Output the (x, y) coordinate of the center of the cell containing the given text.  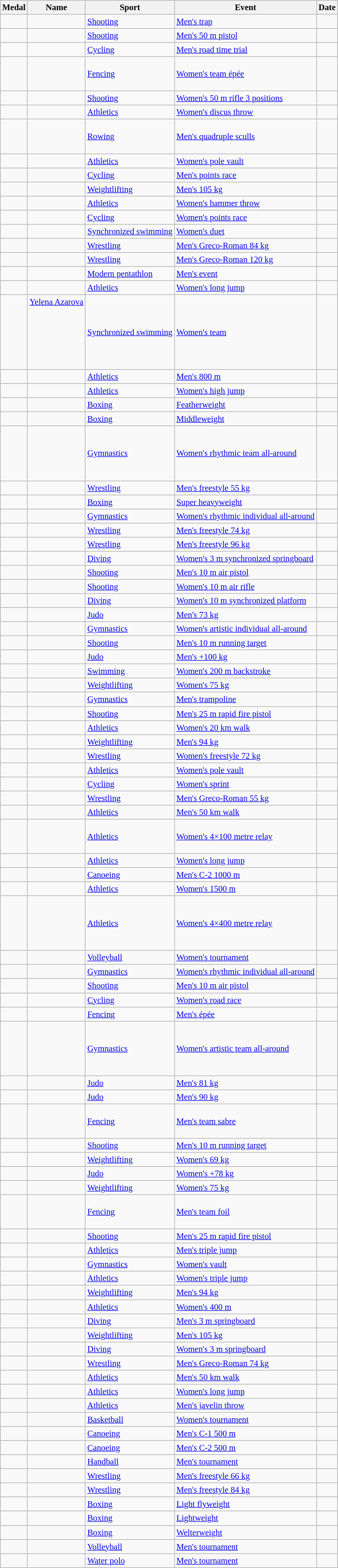
Men's +100 kg (246, 657)
Medal (14, 8)
Women's artistic individual all-around (246, 629)
Men's trampoline (246, 699)
Women's freestyle 72 kg (246, 756)
Men's 81 kg (246, 1083)
Women's team (246, 332)
Women's 10 m synchronized platform (246, 601)
Sport (130, 8)
Women's 3 m springboard (246, 1349)
Women's 50 m rifle 3 positions (246, 98)
Women's hammer throw (246, 203)
Men's quadruple sculls (246, 137)
Swimming (130, 671)
Women's road race (246, 1000)
Men's road time trial (246, 50)
Water polo (130, 1560)
Women's 4×400 metre relay (246, 923)
Men's Greco-Roman 120 kg (246, 260)
Men's team foil (246, 1212)
Light flyweight (246, 1504)
Women's 3 m synchronized springboard (246, 558)
Women's 1500 m (246, 889)
Rowing (130, 137)
Women's high jump (246, 391)
Men's C-2 500 m (246, 1448)
Men's freestyle 74 kg (246, 530)
Men's Greco-Roman 55 kg (246, 798)
Men's freestyle 84 kg (246, 1490)
Men's Greco-Roman 84 kg (246, 245)
Men's épée (246, 1014)
Date (327, 8)
Women's 400 m (246, 1307)
Middleweight (246, 419)
Men's event (246, 274)
Men's javelin throw (246, 1406)
Men's C-2 1000 m (246, 875)
Event (246, 8)
Yelena Azarova (56, 332)
Women's artistic team all-around (246, 1048)
Men's points race (246, 175)
Men's 50 m pistol (246, 36)
Featherweight (246, 405)
Women's triple jump (246, 1278)
Women's points race (246, 217)
Women's 69 kg (246, 1159)
Men's triple jump (246, 1250)
Men's 90 kg (246, 1097)
Men's 800 m (246, 377)
Women's +78 kg (246, 1174)
Welterweight (246, 1532)
Men's 3 m springboard (246, 1321)
Men's freestyle 55 kg (246, 488)
Men's freestyle 96 kg (246, 544)
Super heavyweight (246, 502)
Women's duet (246, 232)
Basketball (130, 1419)
Women's 4×100 metre relay (246, 836)
Women's team épée (246, 74)
Women's 200 m backstroke (246, 671)
Women's 20 km walk (246, 728)
Lightweight (246, 1518)
Men's C-1 500 m (246, 1434)
Men's Greco-Roman 74 kg (246, 1363)
Name (56, 8)
Handball (130, 1462)
Modern pentathlon (130, 274)
Women's discus throw (246, 112)
Men's freestyle 66 kg (246, 1476)
Women's rhythmic team all-around (246, 454)
Women's sprint (246, 784)
Men's team sabre (246, 1121)
Men's 73 kg (246, 615)
Women's 10 m air rifle (246, 586)
Women's vault (246, 1264)
Men's trap (246, 22)
